Detect which cell encompasses the target text, then output its [X, Y] center coordinate. 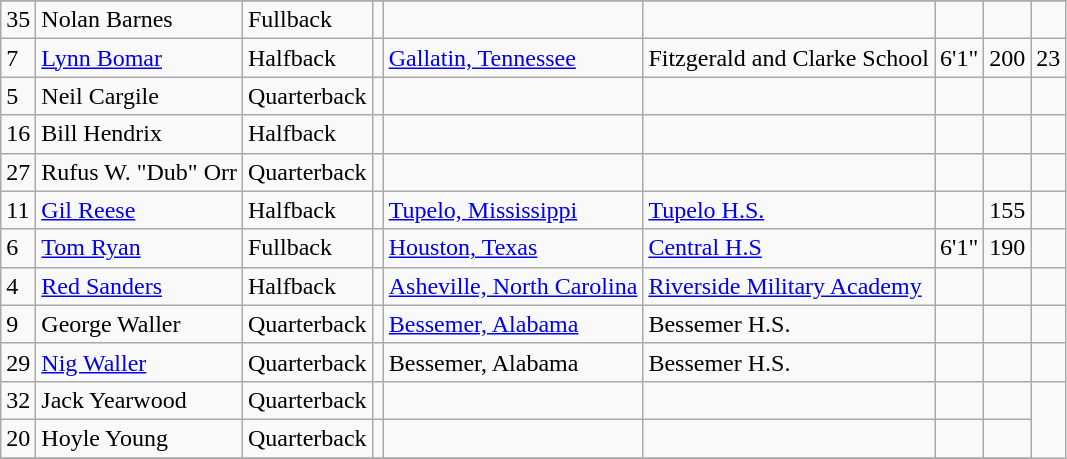
Neil Cargile [140, 96]
27 [18, 172]
Asheville, North Carolina [513, 286]
Bill Hendrix [140, 134]
16 [18, 134]
11 [18, 210]
9 [18, 324]
29 [18, 362]
155 [1008, 210]
Red Sanders [140, 286]
190 [1008, 248]
Nolan Barnes [140, 20]
Tom Ryan [140, 248]
Riverside Military Academy [789, 286]
Houston, Texas [513, 248]
20 [18, 438]
Central H.S [789, 248]
7 [18, 58]
Fitzgerald and Clarke School [789, 58]
200 [1008, 58]
Lynn Bomar [140, 58]
23 [1048, 58]
Rufus W. "Dub" Orr [140, 172]
George Waller [140, 324]
4 [18, 286]
6 [18, 248]
Hoyle Young [140, 438]
5 [18, 96]
Jack Yearwood [140, 400]
Nig Waller [140, 362]
Gallatin, Tennessee [513, 58]
Tupelo, Mississippi [513, 210]
Tupelo H.S. [789, 210]
35 [18, 20]
32 [18, 400]
Gil Reese [140, 210]
